Scan for the cell matching the given text and deliver its (X, Y) coordinate at center. 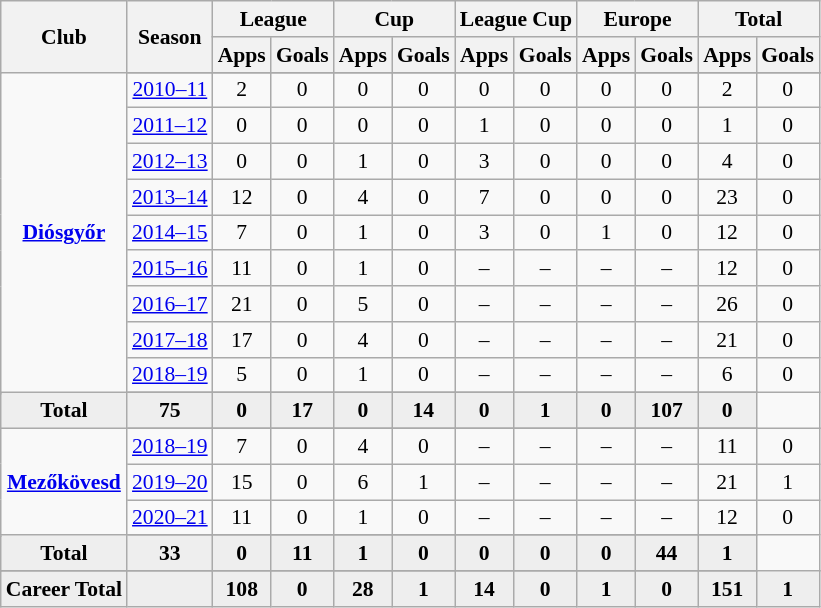
2013–14 (170, 197)
26 (727, 304)
2011–12 (170, 126)
2012–13 (170, 162)
15 (242, 482)
2014–15 (170, 233)
33 (170, 554)
44 (666, 554)
Mezőkövesd (64, 482)
League Cup (516, 19)
108 (242, 589)
2010–11 (170, 90)
Diósgyőr (64, 232)
151 (727, 589)
107 (666, 411)
75 (170, 411)
2016–17 (170, 304)
League (274, 19)
Europe (638, 19)
23 (727, 197)
2015–16 (170, 269)
2017–18 (170, 340)
Career Total (64, 589)
2020–21 (170, 518)
Season (170, 36)
Club (64, 36)
2019–20 (170, 482)
28 (363, 589)
Cup (394, 19)
